Detect which cell encompasses the target text, then output its (X, Y) center coordinate. 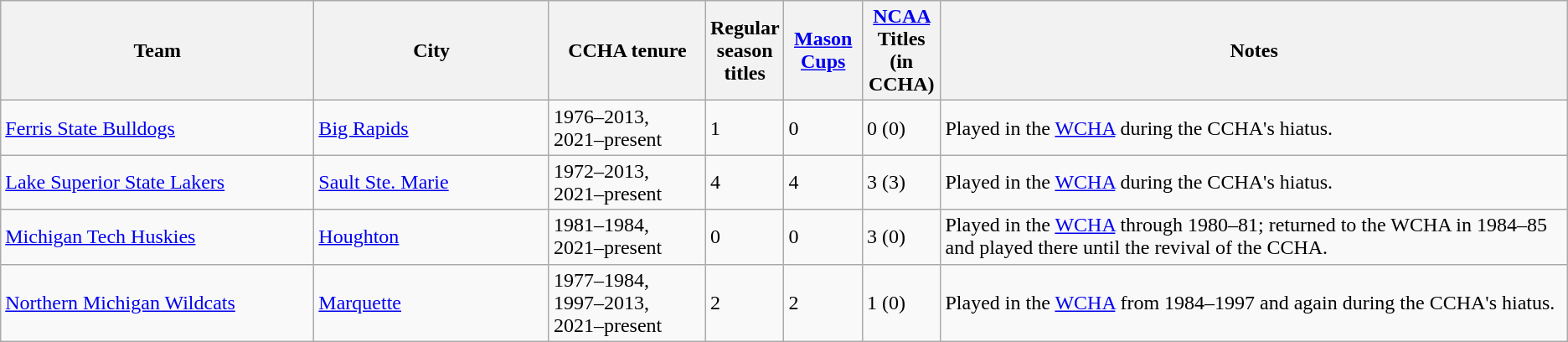
Sault Ste. Marie (432, 183)
Marquette (432, 303)
1972–2013, 2021–present (627, 183)
CCHA tenure (627, 50)
Ferris State Bulldogs (157, 127)
1976–2013, 2021–present (627, 127)
Team (157, 50)
Big Rapids (432, 127)
Houghton (432, 236)
0 (0) (901, 127)
1 (0) (901, 303)
Mason Cups (823, 50)
3 (3) (901, 183)
1 (745, 127)
3 (0) (901, 236)
1977–1984, 1997–2013, 2021–present (627, 303)
City (432, 50)
Regular season titles (745, 50)
Played in the WCHA from 1984–1997 and again during the CCHA's hiatus. (1254, 303)
Northern Michigan Wildcats (157, 303)
Notes (1254, 50)
1981–1984, 2021–present (627, 236)
NCAA Titles (in CCHA) (901, 50)
Lake Superior State Lakers (157, 183)
Michigan Tech Huskies (157, 236)
Played in the WCHA through 1980–81; returned to the WCHA in 1984–85 and played there until the revival of the CCHA. (1254, 236)
